Search for the cell housing the specified text and yield its [X, Y] center coordinate. 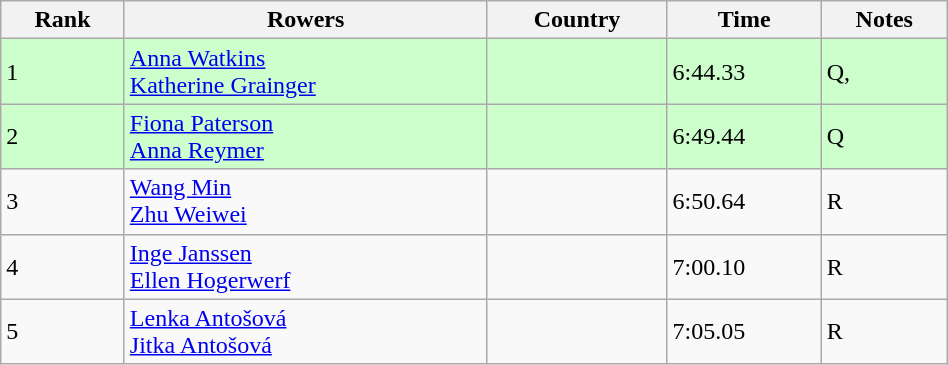
5 [63, 332]
Time [744, 20]
7:00.10 [744, 266]
Q, [884, 72]
1 [63, 72]
7:05.05 [744, 332]
Rank [63, 20]
Q [884, 136]
Lenka AntošováJitka Antošová [306, 332]
Wang MinZhu Weiwei [306, 202]
6:44.33 [744, 72]
Fiona PatersonAnna Reymer [306, 136]
3 [63, 202]
6:50.64 [744, 202]
Anna WatkinsKatherine Grainger [306, 72]
Country [577, 20]
4 [63, 266]
Inge JanssenEllen Hogerwerf [306, 266]
Rowers [306, 20]
6:49.44 [744, 136]
Notes [884, 20]
2 [63, 136]
